Scan for the cell matching the given text and deliver its (x, y) coordinate at center. 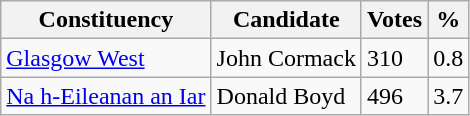
310 (394, 58)
Votes (394, 20)
Candidate (286, 20)
Na h-Eileanan an Iar (106, 96)
% (448, 20)
Donald Boyd (286, 96)
John Cormack (286, 58)
Constituency (106, 20)
Glasgow West (106, 58)
0.8 (448, 58)
3.7 (448, 96)
496 (394, 96)
